Return the [x, y] coordinate for the center point of the cell that contains the specified text.  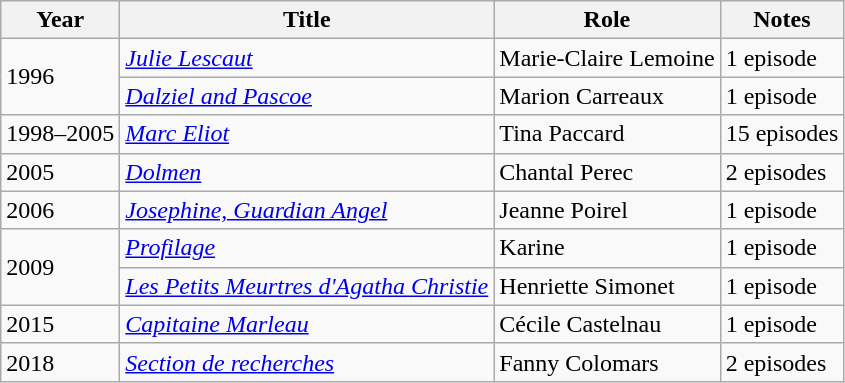
1998–2005 [60, 134]
2015 [60, 324]
Profilage [307, 248]
Marion Carreaux [607, 96]
Role [607, 20]
Josephine, Guardian Angel [307, 210]
2009 [60, 267]
Tina Paccard [607, 134]
Fanny Colomars [607, 362]
Karine [607, 248]
Chantal Perec [607, 172]
Les Petits Meurtres d'Agatha Christie [307, 286]
Marc Eliot [307, 134]
Marie-Claire Lemoine [607, 58]
Dalziel and Pascoe [307, 96]
Capitaine Marleau [307, 324]
Jeanne Poirel [607, 210]
2005 [60, 172]
Section de recherches [307, 362]
Notes [782, 20]
15 episodes [782, 134]
Year [60, 20]
Cécile Castelnau [607, 324]
Julie Lescaut [307, 58]
Title [307, 20]
2006 [60, 210]
2018 [60, 362]
Henriette Simonet [607, 286]
1996 [60, 77]
Dolmen [307, 172]
